Provide the (X, Y) coordinate of the cell's center where the given text is located.  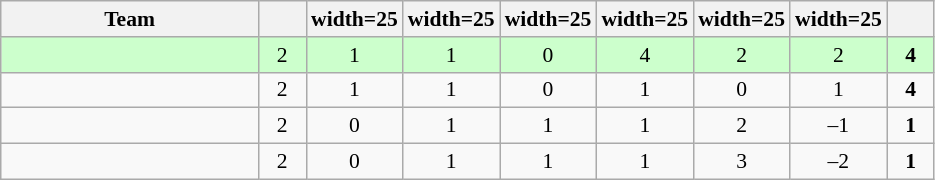
–1 (838, 126)
3 (742, 162)
–2 (838, 162)
Team (130, 19)
